Search for the cell housing the specified text and yield its [X, Y] center coordinate. 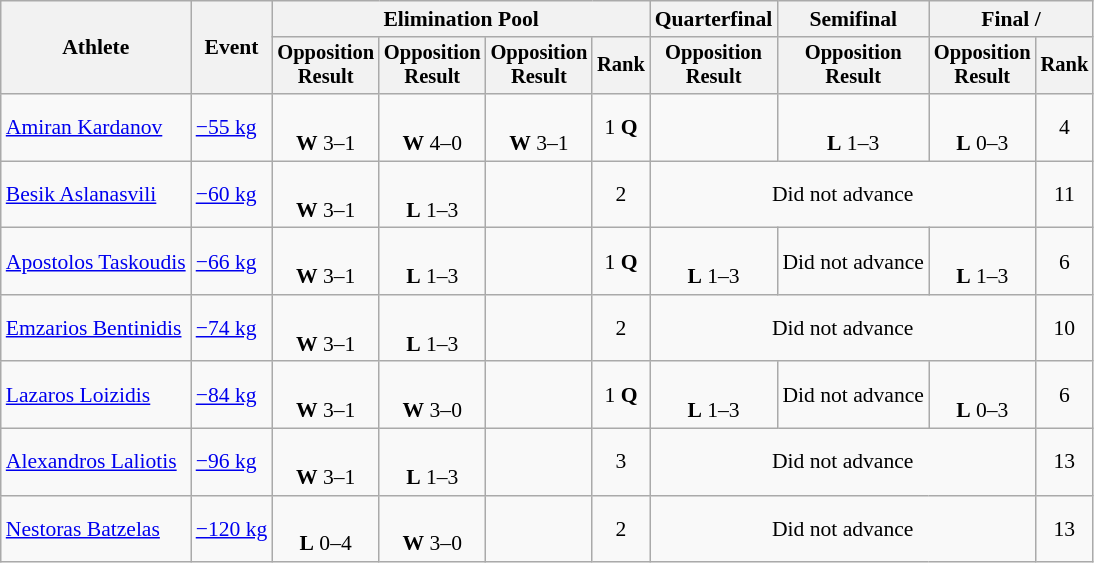
Athlete [96, 48]
L 0–4 [326, 528]
Quarterfinal [714, 19]
3 [621, 462]
11 [1065, 194]
Nestoras Batzelas [96, 528]
Emzarios Bentinidis [96, 328]
W 4–0 [432, 128]
Besik Aslanasvili [96, 194]
4 [1065, 128]
Apostolos Taskoudis [96, 262]
Elimination Pool [460, 19]
−84 kg [232, 396]
−120 kg [232, 528]
Lazaros Loizidis [96, 396]
Alexandros Laliotis [96, 462]
−74 kg [232, 328]
−55 kg [232, 128]
Event [232, 48]
−60 kg [232, 194]
10 [1065, 328]
Amiran Kardanov [96, 128]
Final / [1011, 19]
−96 kg [232, 462]
−66 kg [232, 262]
Semifinal [853, 19]
